Capture the cell that displays the provided text and extract its (x, y) central coordinate. 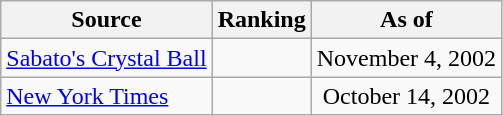
Ranking (262, 20)
October 14, 2002 (406, 96)
Sabato's Crystal Ball (106, 58)
Source (106, 20)
New York Times (106, 96)
As of (406, 20)
November 4, 2002 (406, 58)
